Return the (x, y) coordinate for the center point of the cell that contains the specified text.  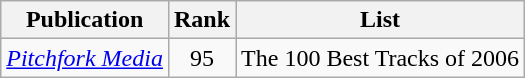
Publication (85, 20)
Rank (202, 20)
List (380, 20)
95 (202, 58)
The 100 Best Tracks of 2006 (380, 58)
Pitchfork Media (85, 58)
